Output the (X, Y) coordinate of the center of the cell containing the given text.  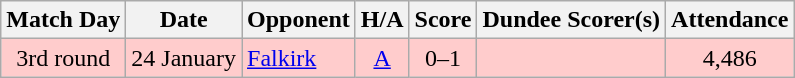
3rd round (64, 58)
H/A (382, 20)
Date (184, 20)
0–1 (443, 58)
A (382, 58)
Dundee Scorer(s) (572, 20)
Opponent (299, 20)
Match Day (64, 20)
24 January (184, 58)
4,486 (730, 58)
Attendance (730, 20)
Score (443, 20)
Falkirk (299, 58)
